Scan for the cell matching the given text and deliver its (x, y) coordinate at center. 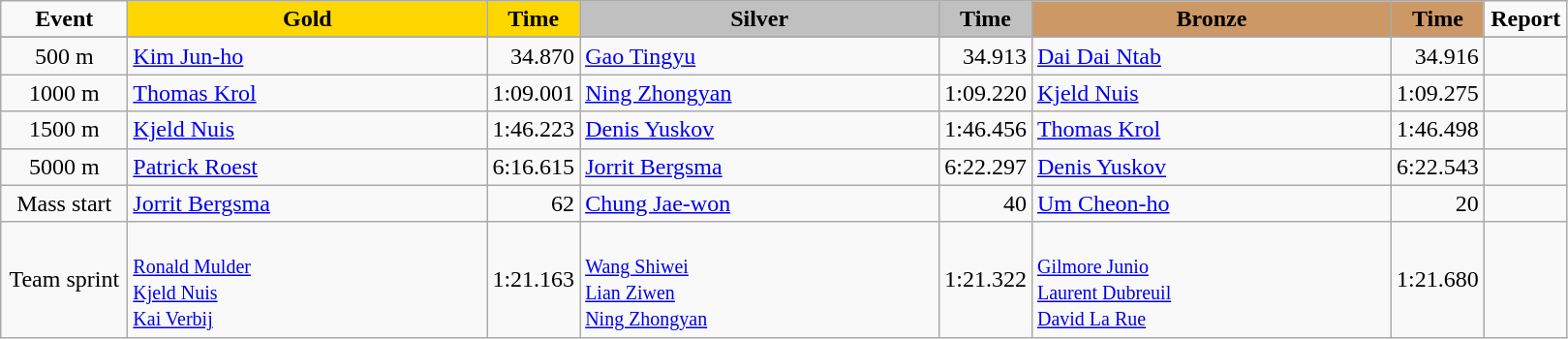
Team sprint (64, 279)
Ning Zhongyan (759, 93)
5000 m (64, 167)
62 (534, 203)
Ronald MulderKjeld NuisKai Verbij (308, 279)
1:46.498 (1437, 130)
6:22.297 (986, 167)
1:09.001 (534, 93)
34.870 (534, 56)
Report (1525, 19)
Wang ShiweiLian ZiwenNing Zhongyan (759, 279)
6:16.615 (534, 167)
40 (986, 203)
1:46.456 (986, 130)
Silver (759, 19)
Gold (308, 19)
1:46.223 (534, 130)
1:21.322 (986, 279)
Kim Jun-ho (308, 56)
Gilmore JunioLaurent DubreuilDavid La Rue (1211, 279)
Dai Dai Ntab (1211, 56)
34.916 (1437, 56)
34.913 (986, 56)
Patrick Roest (308, 167)
1:21.163 (534, 279)
Chung Jae-won (759, 203)
Um Cheon-ho (1211, 203)
1500 m (64, 130)
6:22.543 (1437, 167)
1:21.680 (1437, 279)
Bronze (1211, 19)
1:09.220 (986, 93)
1:09.275 (1437, 93)
500 m (64, 56)
20 (1437, 203)
Gao Tingyu (759, 56)
Event (64, 19)
Mass start (64, 203)
1000 m (64, 93)
